Capture the cell that displays the provided text and extract its (x, y) central coordinate. 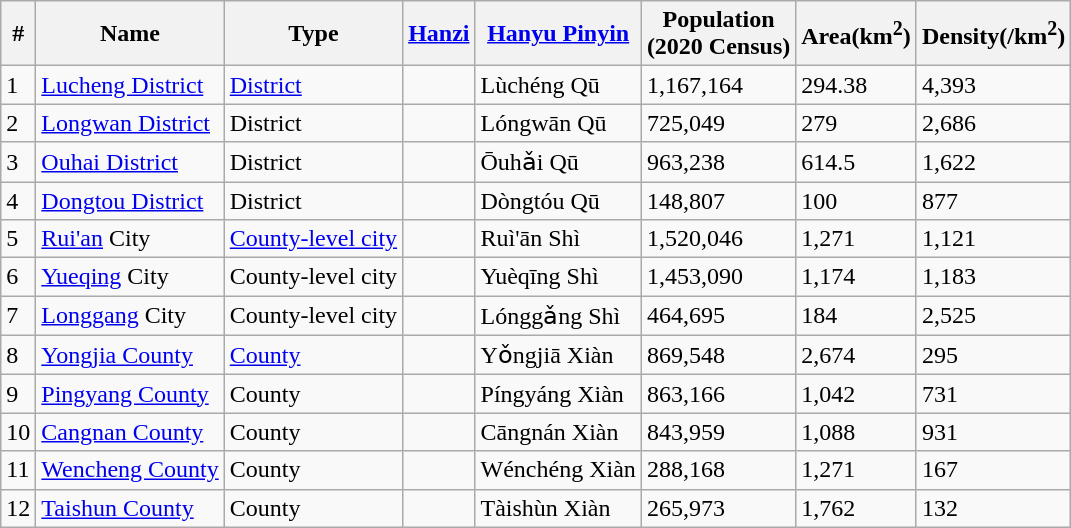
4 (18, 201)
Population(2020 Census) (718, 34)
Yuèqīng Shì (558, 277)
7 (18, 316)
5 (18, 239)
1,520,046 (718, 239)
1,622 (993, 162)
869,548 (718, 355)
Tàishùn Xiàn (558, 508)
Ōuhǎi Qū (558, 162)
12 (18, 508)
100 (856, 201)
2 (18, 123)
Yongjia County (130, 355)
614.5 (856, 162)
Ruì'ān Shì (558, 239)
843,959 (718, 432)
148,807 (718, 201)
Lùchéng Qū (558, 85)
279 (856, 123)
Wencheng County (130, 470)
Hanzi (439, 34)
Rui'an City (130, 239)
Lucheng District (130, 85)
1,167,164 (718, 85)
2,525 (993, 316)
288,168 (718, 470)
2,674 (856, 355)
731 (993, 394)
294.38 (856, 85)
1,042 (856, 394)
Density(/km2) (993, 34)
Type (313, 34)
Lónggǎng Shì (558, 316)
132 (993, 508)
1,453,090 (718, 277)
1,088 (856, 432)
Hanyu Pinyin (558, 34)
167 (993, 470)
8 (18, 355)
Pingyang County (130, 394)
877 (993, 201)
9 (18, 394)
11 (18, 470)
Cāngnán Xiàn (558, 432)
Area(km2) (856, 34)
Yueqing City (130, 277)
863,166 (718, 394)
Píngyáng Xiàn (558, 394)
Taishun County (130, 508)
931 (993, 432)
Longgang City (130, 316)
725,049 (718, 123)
6 (18, 277)
Name (130, 34)
1,762 (856, 508)
963,238 (718, 162)
10 (18, 432)
1,183 (993, 277)
# (18, 34)
1 (18, 85)
Yǒngjiā Xiàn (558, 355)
Dòngtóu Qū (558, 201)
Wénchéng Xiàn (558, 470)
Ouhai District (130, 162)
1,121 (993, 239)
Longwan District (130, 123)
Lóngwān Qū (558, 123)
184 (856, 316)
2,686 (993, 123)
295 (993, 355)
Dongtou District (130, 201)
4,393 (993, 85)
Cangnan County (130, 432)
464,695 (718, 316)
265,973 (718, 508)
1,174 (856, 277)
3 (18, 162)
